Determine the [x, y] coordinate at the center of the cell enclosing the given text.  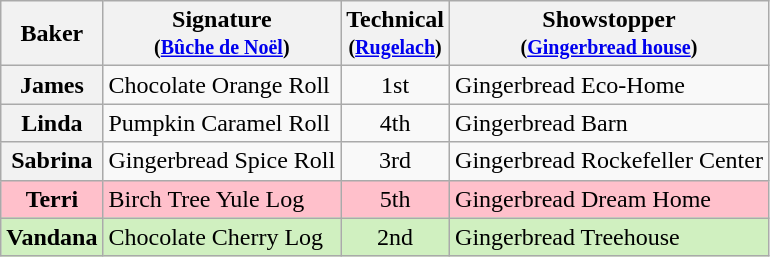
Chocolate Orange Roll [222, 85]
Chocolate Cherry Log [222, 237]
Vandana [52, 237]
Birch Tree Yule Log [222, 199]
Showstopper (Gingerbread house) [610, 34]
4th [396, 123]
Gingerbread Treehouse [610, 237]
Sabrina [52, 161]
Signature (Bûche de Noël) [222, 34]
1st [396, 85]
Gingerbread Rockefeller Center [610, 161]
Terri [52, 199]
Technical (Rugelach) [396, 34]
2nd [396, 237]
Baker [52, 34]
Gingerbread Dream Home [610, 199]
Gingerbread Spice Roll [222, 161]
James [52, 85]
Pumpkin Caramel Roll [222, 123]
Gingerbread Eco-Home [610, 85]
Linda [52, 123]
3rd [396, 161]
Gingerbread Barn [610, 123]
5th [396, 199]
